Locate the cell with the specified text and output its (X, Y) center coordinate. 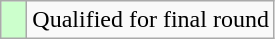
Qualified for final round (151, 20)
